For the text-containing cell, return its midpoint in (X, Y) coordinate format. 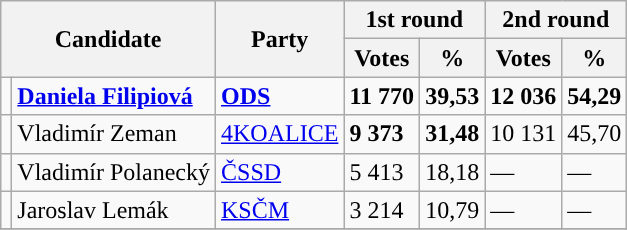
2nd round (556, 20)
Daniela Filipiová (114, 96)
KSČM (280, 210)
1st round (414, 20)
11 770 (382, 96)
Vladimír Zeman (114, 134)
9 373 (382, 134)
4KOALICE (280, 134)
31,48 (452, 134)
ČSSD (280, 172)
Party (280, 39)
ODS (280, 96)
39,53 (452, 96)
45,70 (594, 134)
12 036 (524, 96)
10,79 (452, 210)
10 131 (524, 134)
54,29 (594, 96)
Vladimír Polanecký (114, 172)
Candidate (108, 39)
5 413 (382, 172)
18,18 (452, 172)
Jaroslav Lemák (114, 210)
3 214 (382, 210)
